From the cell containing the given text, extract its center point as (x, y) coordinate. 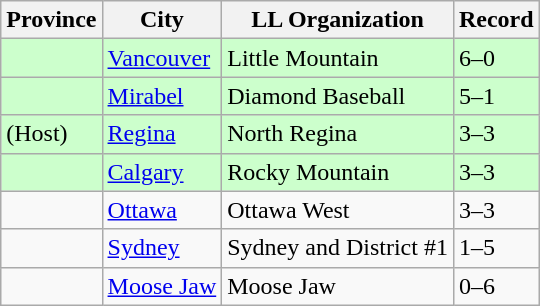
Mirabel (162, 96)
0–6 (496, 286)
Sydney and District #1 (338, 248)
Ottawa West (338, 210)
Province (52, 20)
Little Mountain (338, 58)
1–5 (496, 248)
North Regina (338, 134)
City (162, 20)
Record (496, 20)
Calgary (162, 172)
LL Organization (338, 20)
Vancouver (162, 58)
(Host) (52, 134)
Diamond Baseball (338, 96)
5–1 (496, 96)
Rocky Mountain (338, 172)
Sydney (162, 248)
6–0 (496, 58)
Regina (162, 134)
Ottawa (162, 210)
